Detect which cell encompasses the target text, then output its (x, y) center coordinate. 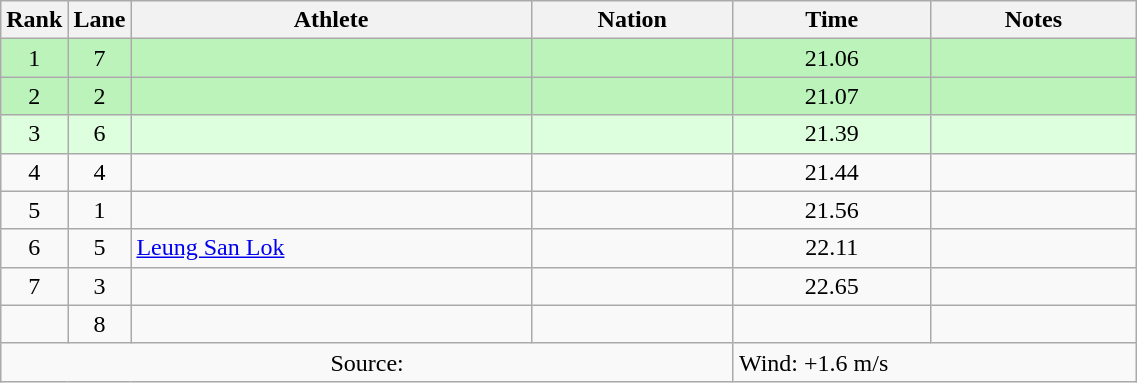
Athlete (331, 20)
Nation (632, 20)
Wind: +1.6 m/s (934, 362)
21.56 (832, 210)
Source: (368, 362)
21.07 (832, 96)
21.39 (832, 134)
Rank (34, 20)
8 (100, 324)
Notes (1034, 20)
21.06 (832, 58)
22.11 (832, 248)
22.65 (832, 286)
Leung San Lok (331, 248)
Time (832, 20)
Lane (100, 20)
21.44 (832, 172)
